Locate the cell with the specified text and output its (X, Y) center coordinate. 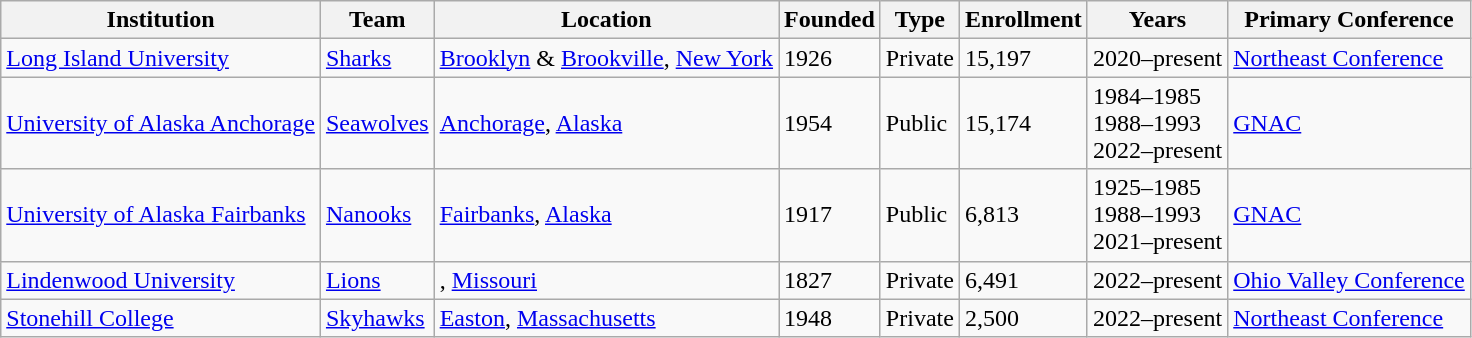
1954 (830, 123)
Brooklyn & Brookville, New York (606, 58)
Type (920, 20)
Enrollment (1023, 20)
15,174 (1023, 123)
Stonehill College (161, 318)
1827 (830, 280)
15,197 (1023, 58)
University of Alaska Anchorage (161, 123)
Nanooks (377, 215)
Sharks (377, 58)
Lions (377, 280)
1917 (830, 215)
Years (1157, 20)
University of Alaska Fairbanks (161, 215)
1925–19851988–19932021–present (1157, 215)
, Missouri (606, 280)
1984–19851988–19932022–present (1157, 123)
Lindenwood University (161, 280)
Long Island University (161, 58)
Institution (161, 20)
6,491 (1023, 280)
Primary Conference (1350, 20)
Seawolves (377, 123)
2020–present (1157, 58)
Ohio Valley Conference (1350, 280)
Fairbanks, Alaska (606, 215)
Location (606, 20)
Skyhawks (377, 318)
1926 (830, 58)
Easton, Massachusetts (606, 318)
Anchorage, Alaska (606, 123)
Team (377, 20)
1948 (830, 318)
2,500 (1023, 318)
6,813 (1023, 215)
Founded (830, 20)
